Find where the given text appears and provide that cell's center as (x, y) coordinate. 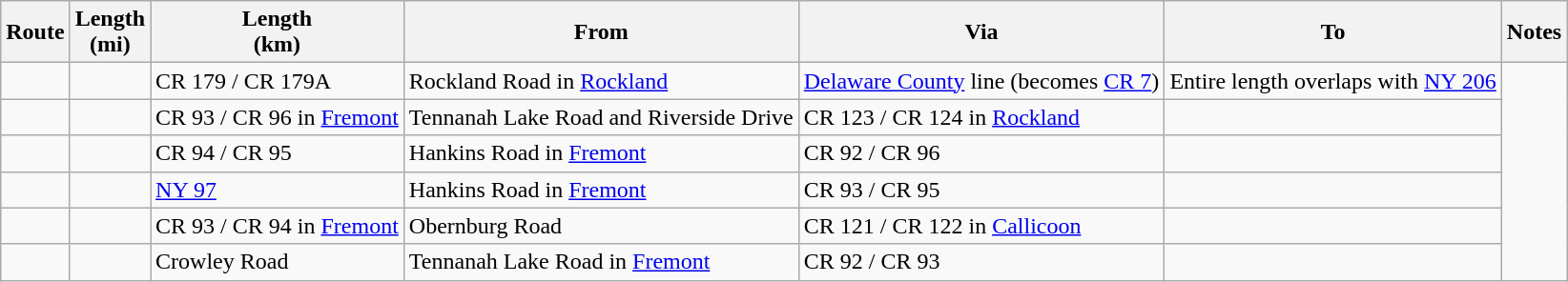
Via (981, 32)
CR 121 / CR 122 in Callicoon (981, 226)
CR 94 / CR 95 (278, 153)
CR 92 / CR 96 (981, 153)
Entire length overlaps with NY 206 (1333, 81)
CR 123 / CR 124 in Rockland (981, 117)
Length(mi) (110, 32)
Crowley Road (278, 262)
CR 92 / CR 93 (981, 262)
Tennanah Lake Road in Fremont (601, 262)
CR 93 / CR 95 (981, 190)
Route (35, 32)
Rockland Road in Rockland (601, 81)
NY 97 (278, 190)
Length(km) (278, 32)
Notes (1534, 32)
CR 93 / CR 96 in Fremont (278, 117)
CR 93 / CR 94 in Fremont (278, 226)
Obernburg Road (601, 226)
CR 179 / CR 179A (278, 81)
Tennanah Lake Road and Riverside Drive (601, 117)
Delaware County line (becomes CR 7) (981, 81)
To (1333, 32)
From (601, 32)
